Extract the [x, y] coordinate from the center of the cell holding the provided text.  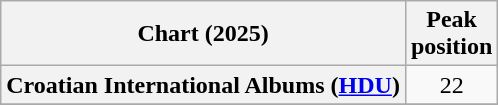
22 [451, 85]
Chart (2025) [204, 34]
Peakposition [451, 34]
Croatian International Albums (HDU) [204, 85]
